From the cell containing the given text, extract its center point as [x, y] coordinate. 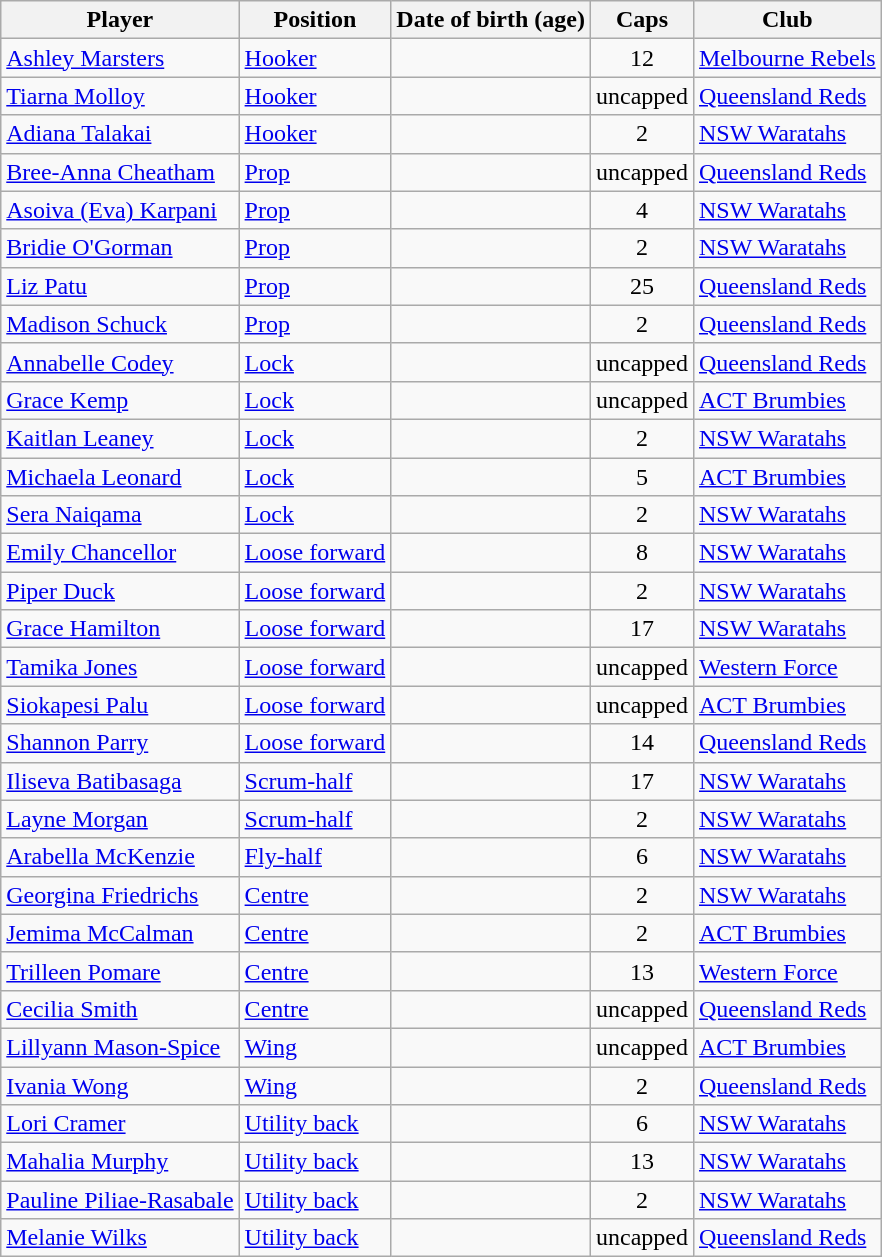
Tiarna Molloy [120, 96]
Grace Hamilton [120, 629]
Caps [642, 20]
Madison Schuck [120, 324]
Piper Duck [120, 591]
8 [642, 553]
Shannon Parry [120, 743]
Mahalia Murphy [120, 1162]
Cecilia Smith [120, 1009]
Ashley Marsters [120, 58]
Asoiva (Eva) Karpani [120, 210]
Michaela Leonard [120, 477]
Lillyann Mason-Spice [120, 1047]
14 [642, 743]
Melanie Wilks [120, 1238]
Adiana Talakai [120, 134]
Club [787, 20]
Ivania Wong [120, 1085]
25 [642, 286]
Jemima McCalman [120, 933]
Lori Cramer [120, 1124]
Bridie O'Gorman [120, 248]
Tamika Jones [120, 667]
Player [120, 20]
Layne Morgan [120, 819]
Fly-half [315, 857]
Sera Naiqama [120, 515]
Arabella McKenzie [120, 857]
Annabelle Codey [120, 362]
Siokapesi Palu [120, 705]
Iliseva Batibasaga [120, 781]
Georgina Friedrichs [120, 895]
Position [315, 20]
Emily Chancellor [120, 553]
Liz Patu [120, 286]
Bree-Anna Cheatham [120, 172]
Pauline Piliae-Rasabale [120, 1200]
4 [642, 210]
Melbourne Rebels [787, 58]
12 [642, 58]
Kaitlan Leaney [120, 438]
Date of birth (age) [491, 20]
Grace Kemp [120, 400]
5 [642, 477]
Trilleen Pomare [120, 971]
